Determine the [x, y] coordinate at the center of the cell enclosing the given text.  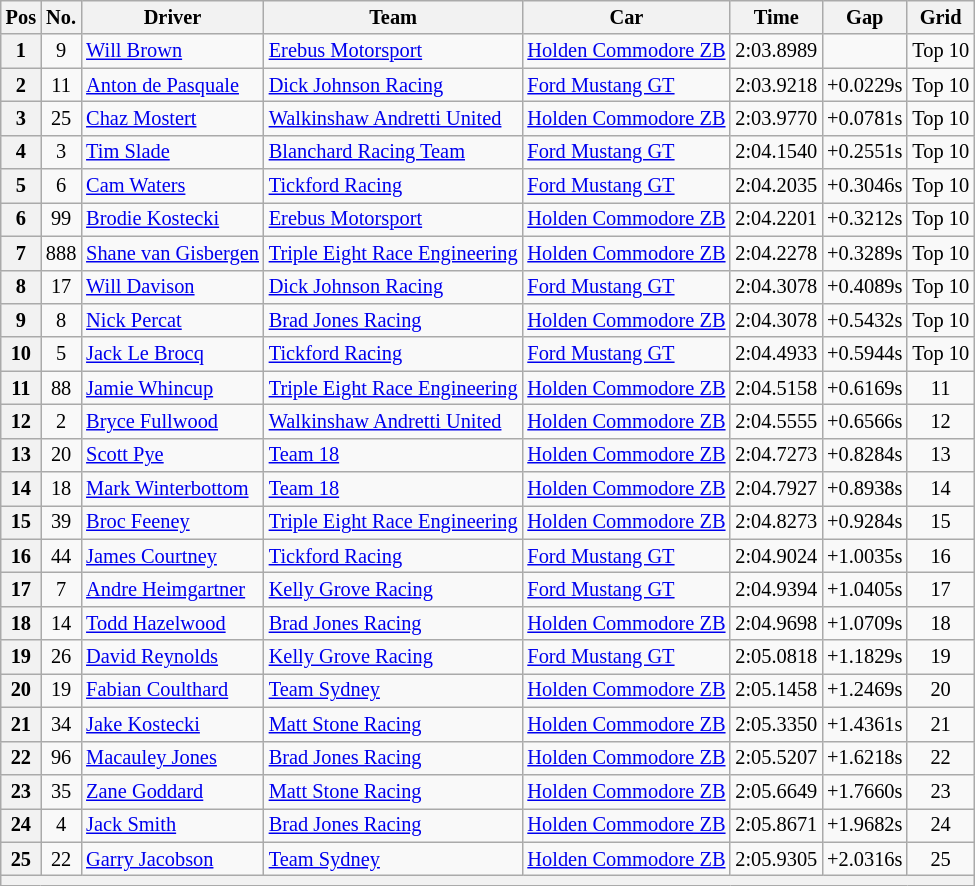
2:04.8273 [776, 522]
Will Davison [172, 287]
2:04.9394 [776, 589]
+0.3212s [864, 219]
2:04.2278 [776, 253]
+0.6566s [864, 421]
Mark Winterbottom [172, 489]
2:04.7273 [776, 455]
2:04.4933 [776, 354]
+0.8284s [864, 455]
+0.0781s [864, 118]
Jamie Whincup [172, 388]
2:04.2201 [776, 219]
2:03.9770 [776, 118]
Blanchard Racing Team [394, 152]
Team [394, 17]
10 [21, 354]
35 [61, 791]
+1.0035s [864, 556]
1 [21, 51]
44 [61, 556]
Time [776, 17]
Jack Smith [172, 825]
2:04.7927 [776, 489]
Nick Percat [172, 320]
2:05.3350 [776, 724]
Cam Waters [172, 186]
2:05.9305 [776, 859]
2:05.5207 [776, 758]
Gap [864, 17]
39 [61, 522]
2:04.2035 [776, 186]
+1.9682s [864, 825]
Car [626, 17]
+1.2469s [864, 690]
99 [61, 219]
Macauley Jones [172, 758]
+0.3046s [864, 186]
+1.0405s [864, 589]
96 [61, 758]
+0.6169s [864, 388]
Broc Feeney [172, 522]
Jack Le Brocq [172, 354]
2:03.9218 [776, 85]
Fabian Coulthard [172, 690]
2:03.8989 [776, 51]
Pos [21, 17]
+0.2551s [864, 152]
+2.0316s [864, 859]
2:05.8671 [776, 825]
26 [61, 657]
888 [61, 253]
Todd Hazelwood [172, 623]
2:05.6649 [776, 791]
Driver [172, 17]
Bryce Fullwood [172, 421]
+1.6218s [864, 758]
No. [61, 17]
+1.1829s [864, 657]
David Reynolds [172, 657]
+0.5432s [864, 320]
Grid [940, 17]
Brodie Kostecki [172, 219]
+1.7660s [864, 791]
Garry Jacobson [172, 859]
+0.9284s [864, 522]
2:04.9024 [776, 556]
Anton de Pasquale [172, 85]
2:04.9698 [776, 623]
34 [61, 724]
+0.8938s [864, 489]
+0.0229s [864, 85]
+0.3289s [864, 253]
Tim Slade [172, 152]
Andre Heimgartner [172, 589]
+1.0709s [864, 623]
2:05.0818 [776, 657]
2:04.1540 [776, 152]
James Courtney [172, 556]
+0.4089s [864, 287]
2:04.5158 [776, 388]
Scott Pye [172, 455]
Zane Goddard [172, 791]
Will Brown [172, 51]
Shane van Gisbergen [172, 253]
88 [61, 388]
+1.4361s [864, 724]
Jake Kostecki [172, 724]
2:05.1458 [776, 690]
2:04.5555 [776, 421]
Chaz Mostert [172, 118]
+0.5944s [864, 354]
